Determine the [x, y] coordinate at the center of the cell enclosing the given text.  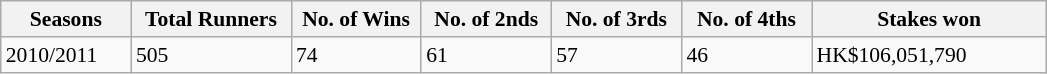
No. of 4ths [746, 19]
2010/2011 [66, 55]
No. of 2nds [486, 19]
46 [746, 55]
Seasons [66, 19]
505 [211, 55]
No. of 3rds [616, 19]
Stakes won [930, 19]
No. of Wins [356, 19]
61 [486, 55]
57 [616, 55]
HK$106,051,790 [930, 55]
Total Runners [211, 19]
74 [356, 55]
